Identify which cell holds the provided text, then report its (x, y) central coordinate. 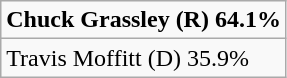
Travis Moffitt (D) 35.9% (144, 58)
Chuck Grassley (R) 64.1% (144, 20)
